Capture the cell that displays the provided text and extract its (x, y) central coordinate. 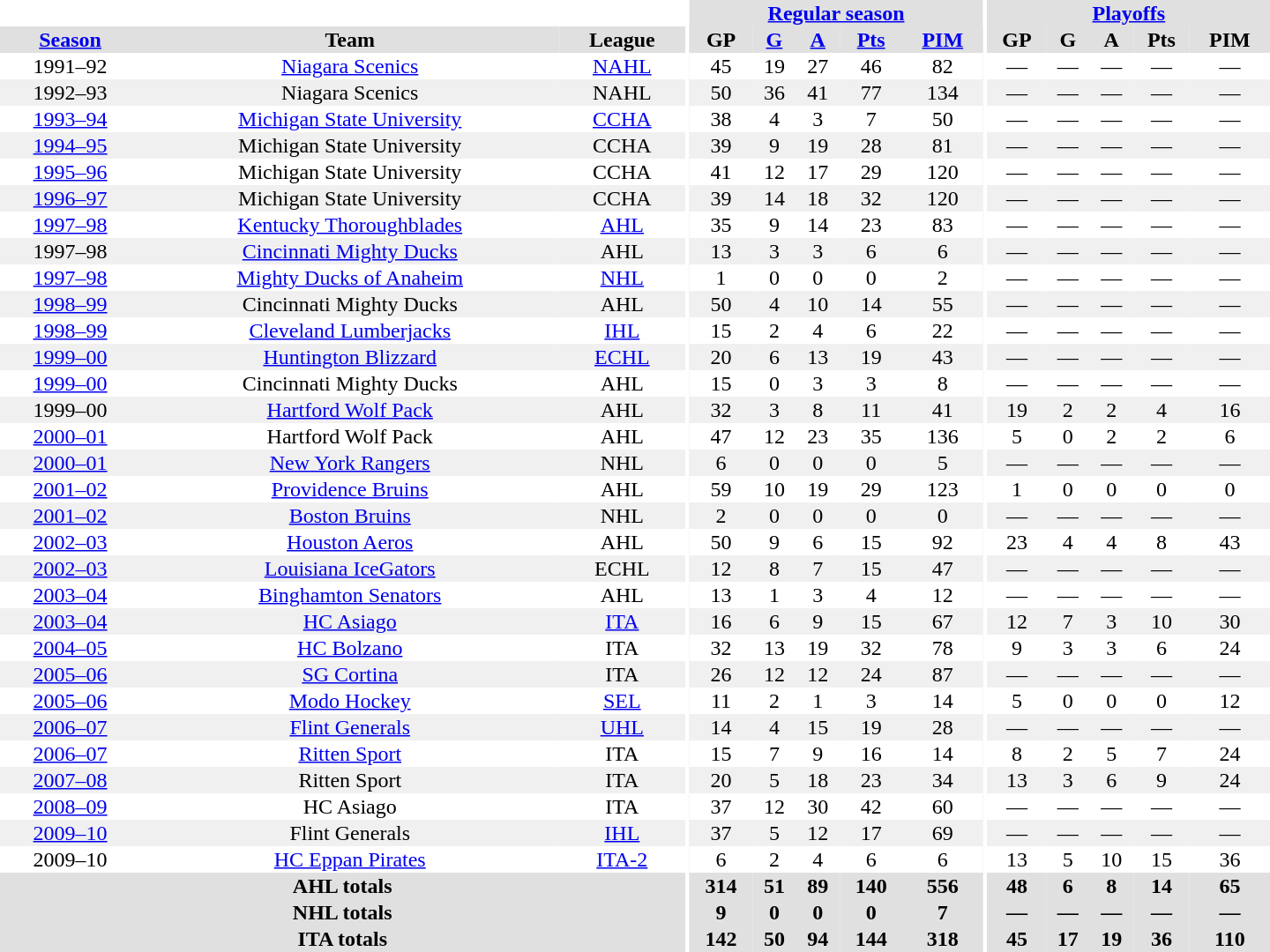
1995–96 (71, 172)
51 (774, 886)
556 (942, 886)
27 (818, 66)
123 (942, 489)
87 (942, 674)
134 (942, 93)
2007–08 (71, 780)
Cleveland Lumberjacks (349, 331)
89 (818, 886)
94 (818, 939)
92 (942, 542)
Huntington Blizzard (349, 357)
SEL (622, 701)
26 (721, 674)
UHL (622, 727)
34 (942, 780)
Season (71, 40)
Louisiana IceGators (349, 569)
48 (1017, 886)
Binghamton Senators (349, 595)
1996–97 (71, 198)
1994–95 (71, 145)
Boston Bruins (349, 516)
78 (942, 648)
New York Rangers (349, 463)
ITA-2 (622, 859)
Providence Bruins (349, 489)
67 (942, 621)
314 (721, 886)
69 (942, 833)
2004–05 (71, 648)
83 (942, 225)
Regular season (836, 13)
77 (871, 93)
League (622, 40)
1993–94 (71, 119)
42 (871, 807)
NHL totals (342, 912)
110 (1229, 939)
60 (942, 807)
136 (942, 436)
46 (871, 66)
1991–92 (71, 66)
Modo Hockey (349, 701)
AHL totals (342, 886)
Houston Aeros (349, 542)
ITA totals (342, 939)
59 (721, 489)
HC Eppan Pirates (349, 859)
55 (942, 304)
142 (721, 939)
2008–09 (71, 807)
22 (942, 331)
65 (1229, 886)
Team (349, 40)
82 (942, 66)
38 (721, 119)
1992–93 (71, 93)
140 (871, 886)
Playoffs (1129, 13)
81 (942, 145)
Kentucky Thoroughblades (349, 225)
SG Cortina (349, 674)
Mighty Ducks of Anaheim (349, 278)
HC Bolzano (349, 648)
144 (871, 939)
318 (942, 939)
